Output the (X, Y) coordinate of the center of the cell containing the given text.  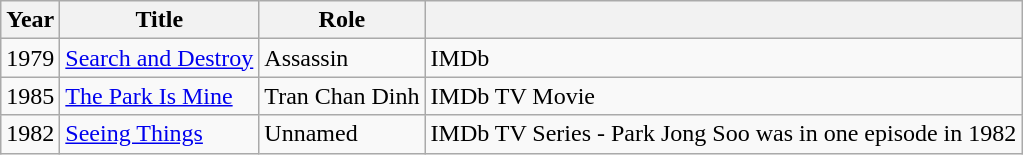
Title (160, 20)
1979 (30, 58)
Tran Chan Dinh (342, 96)
Seeing Things (160, 134)
IMDb TV Movie (724, 96)
Year (30, 20)
IMDb TV Series - Park Jong Soo was in one episode in 1982 (724, 134)
1982 (30, 134)
Assassin (342, 58)
Search and Destroy (160, 58)
IMDb (724, 58)
The Park Is Mine (160, 96)
Role (342, 20)
1985 (30, 96)
Unnamed (342, 134)
